Identify which cell holds the provided text, then report its [x, y] central coordinate. 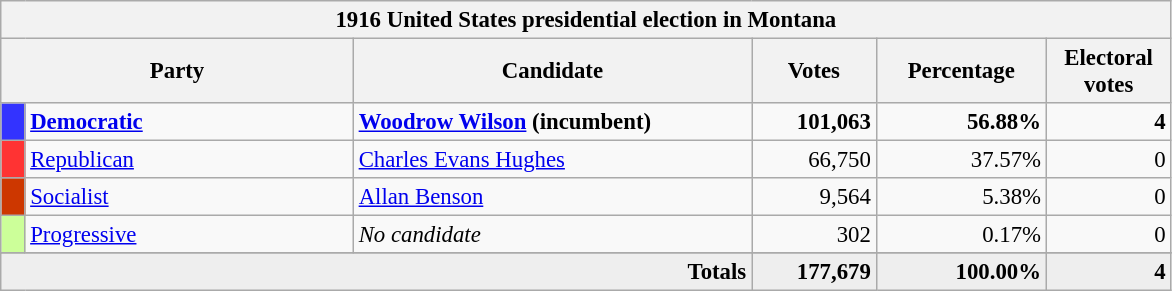
Candidate [552, 72]
9,564 [814, 197]
Percentage [961, 72]
0.17% [961, 235]
Democratic [189, 122]
Republican [189, 160]
66,750 [814, 160]
Votes [814, 72]
Party [178, 72]
37.57% [961, 160]
101,063 [814, 122]
4 [1108, 122]
Progressive [189, 235]
1916 United States presidential election in Montana [586, 20]
Charles Evans Hughes [552, 160]
5.38% [961, 197]
Socialist [189, 197]
302 [814, 235]
Electoral votes [1108, 72]
Woodrow Wilson (incumbent) [552, 122]
56.88% [961, 122]
Allan Benson [552, 197]
No candidate [552, 235]
